Return [X, Y] of the center of cell containing provided text 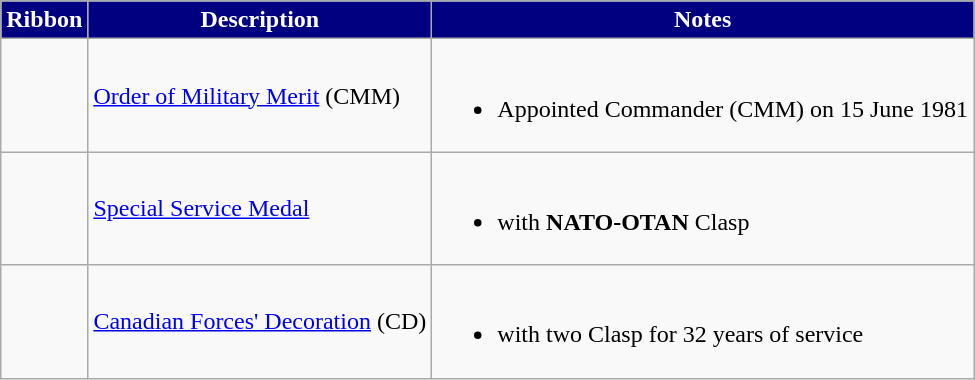
Appointed Commander (CMM) on 15 June 1981 [703, 96]
Ribbon [44, 20]
Order of Military Merit (CMM) [260, 96]
Special Service Medal [260, 208]
Notes [703, 20]
with NATO-OTAN Clasp [703, 208]
Canadian Forces' Decoration (CD) [260, 322]
with two Clasp for 32 years of service [703, 322]
Description [260, 20]
